Return (x, y) of the center of cell containing provided text 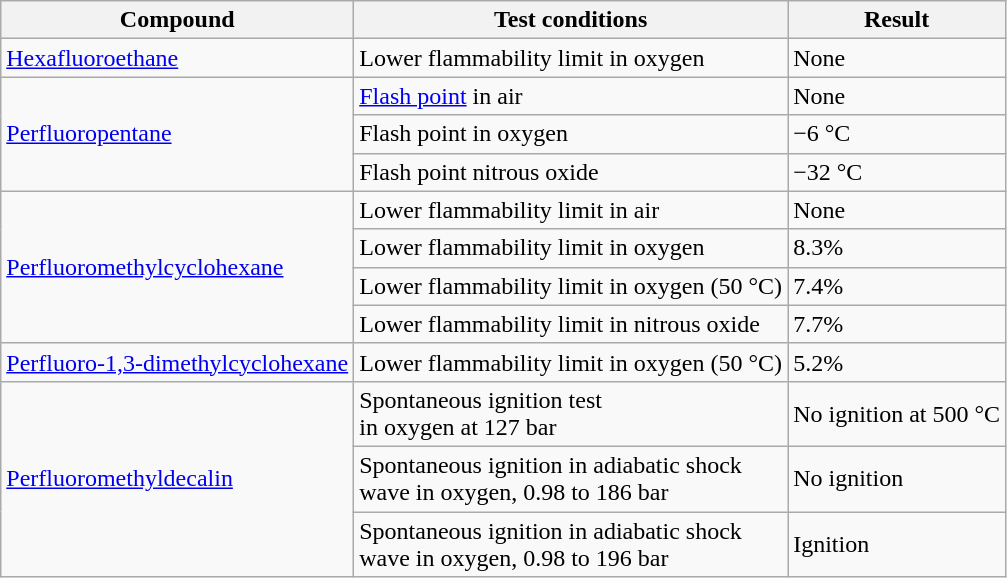
Lower flammability limit in air (571, 210)
7.4% (897, 286)
Perfluoromethyldecalin (178, 478)
−32 °C (897, 172)
Spontaneous ignition testin oxygen at 127 bar (571, 414)
Perfluoropentane (178, 134)
Spontaneous ignition in adiabatic shockwave in oxygen, 0.98 to 196 bar (571, 544)
8.3% (897, 248)
Perfluoro-1,3-dimethylcyclohexane (178, 362)
Hexafluoroethane (178, 58)
−6 °C (897, 134)
Compound (178, 20)
No ignition at 500 °C (897, 414)
Result (897, 20)
Lower flammability limit in nitrous oxide (571, 324)
Spontaneous ignition in adiabatic shockwave in oxygen, 0.98 to 186 bar (571, 478)
5.2% (897, 362)
Flash point in oxygen (571, 134)
7.7% (897, 324)
Test conditions (571, 20)
No ignition (897, 478)
Perfluoromethylcyclohexane (178, 267)
Flash point nitrous oxide (571, 172)
Flash point in air (571, 96)
Ignition (897, 544)
